Output the (X, Y) coordinate of the center of the cell containing the given text.  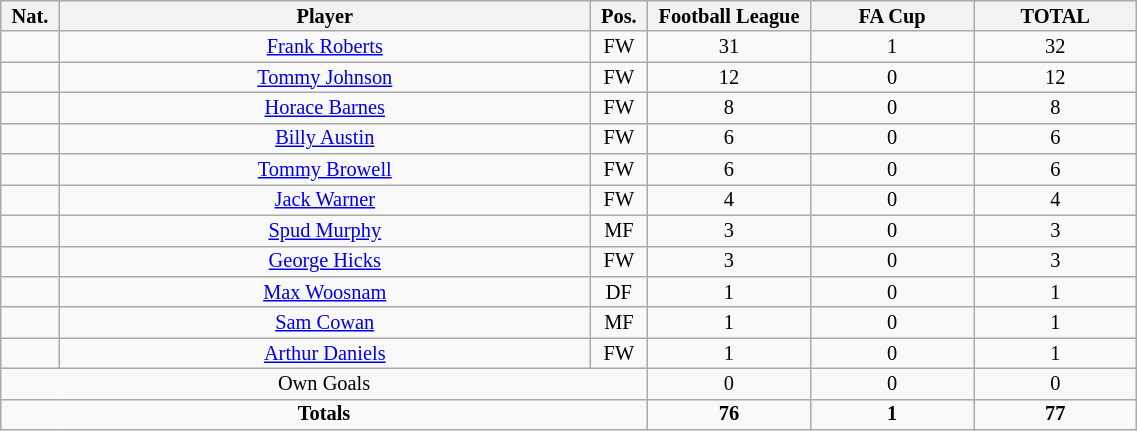
DF (618, 292)
Horace Barnes (324, 108)
76 (728, 414)
31 (728, 46)
Tommy Johnson (324, 78)
Tommy Browell (324, 170)
Football League (728, 16)
Sam Cowan (324, 322)
George Hicks (324, 262)
FA Cup (892, 16)
Max Woosnam (324, 292)
Frank Roberts (324, 46)
TOTAL (1056, 16)
32 (1056, 46)
Arthur Daniels (324, 354)
Billy Austin (324, 138)
Spud Murphy (324, 230)
Totals (324, 414)
Nat. (30, 16)
Jack Warner (324, 200)
Pos. (618, 16)
Player (324, 16)
77 (1056, 414)
Own Goals (324, 384)
